Locate the cell with the specified text and output its [x, y] center coordinate. 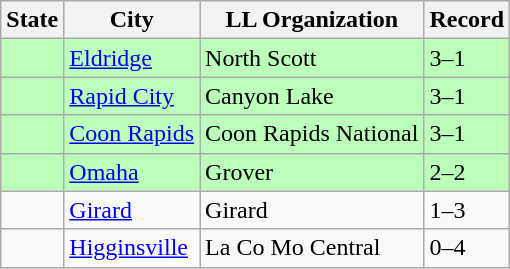
La Co Mo Central [312, 248]
North Scott [312, 58]
Record [467, 20]
Higginsville [132, 248]
City [132, 20]
0–4 [467, 248]
Eldridge [132, 58]
LL Organization [312, 20]
Grover [312, 172]
State [32, 20]
2–2 [467, 172]
1–3 [467, 210]
Rapid City [132, 96]
Coon Rapids National [312, 134]
Canyon Lake [312, 96]
Omaha [132, 172]
Coon Rapids [132, 134]
